From the cell containing the given text, extract its center point as [x, y] coordinate. 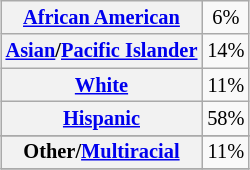
White [102, 85]
58% [226, 119]
14% [226, 51]
Asian/Pacific Islander [102, 51]
6% [226, 18]
Other/Multiracial [102, 152]
African American [102, 18]
Hispanic [102, 119]
